Find where the given text appears and provide that cell's center as [x, y] coordinate. 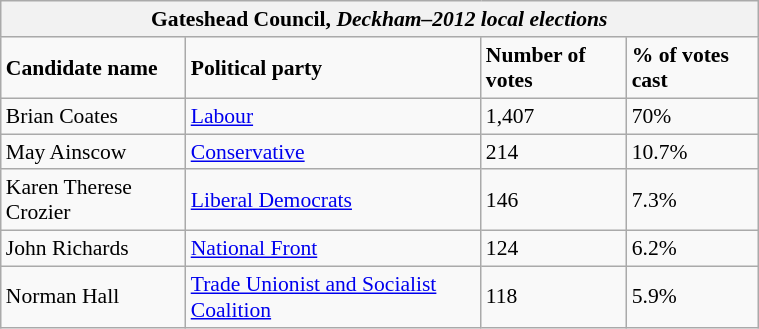
Brian Coates [94, 116]
Liberal Democrats [334, 200]
May Ainscow [94, 152]
6.2% [692, 248]
Norman Hall [94, 296]
118 [554, 296]
National Front [334, 248]
214 [554, 152]
Trade Unionist and Socialist Coalition [334, 296]
Gateshead Council, Deckham–2012 local elections [380, 19]
7.3% [692, 200]
John Richards [94, 248]
% of votes cast [692, 68]
Candidate name [94, 68]
70% [692, 116]
Conservative [334, 152]
124 [554, 248]
5.9% [692, 296]
10.7% [692, 152]
1,407 [554, 116]
Political party [334, 68]
146 [554, 200]
Number of votes [554, 68]
Karen Therese Crozier [94, 200]
Labour [334, 116]
